From the cell containing the given text, extract its center point as (x, y) coordinate. 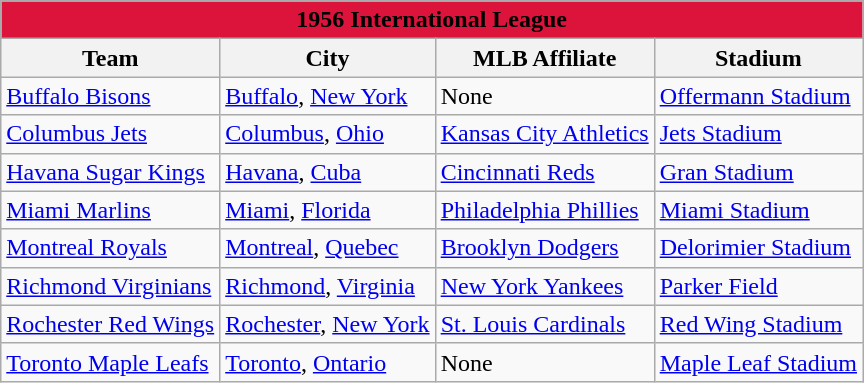
Havana Sugar Kings (110, 172)
Cincinnati Reds (544, 172)
Team (110, 58)
Brooklyn Dodgers (544, 248)
Jets Stadium (758, 134)
Rochester Red Wings (110, 324)
Havana, Cuba (328, 172)
Columbus, Ohio (328, 134)
1956 International League (432, 20)
St. Louis Cardinals (544, 324)
Philadelphia Phillies (544, 210)
New York Yankees (544, 286)
Richmond, Virginia (328, 286)
Miami Marlins (110, 210)
Red Wing Stadium (758, 324)
Stadium (758, 58)
Columbus Jets (110, 134)
Buffalo, New York (328, 96)
Montreal Royals (110, 248)
Gran Stadium (758, 172)
MLB Affiliate (544, 58)
Maple Leaf Stadium (758, 362)
Offermann Stadium (758, 96)
Montreal, Quebec (328, 248)
Buffalo Bisons (110, 96)
City (328, 58)
Miami, Florida (328, 210)
Parker Field (758, 286)
Miami Stadium (758, 210)
Rochester, New York (328, 324)
Delorimier Stadium (758, 248)
Richmond Virginians (110, 286)
Toronto Maple Leafs (110, 362)
Kansas City Athletics (544, 134)
Toronto, Ontario (328, 362)
